Detect which cell encompasses the target text, then output its [x, y] center coordinate. 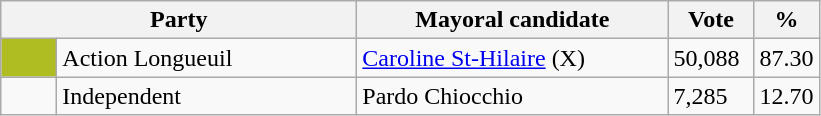
12.70 [786, 96]
Caroline St-Hilaire (X) [512, 58]
Pardo Chiocchio [512, 96]
7,285 [711, 96]
Vote [711, 20]
% [786, 20]
87.30 [786, 58]
Party [179, 20]
Mayoral candidate [512, 20]
Action Longueuil [207, 58]
Independent [207, 96]
50,088 [711, 58]
